Determine the [x, y] coordinate at the center of the cell enclosing the given text.  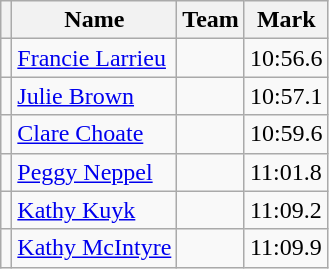
Julie Brown [94, 96]
Peggy Neppel [94, 172]
11:01.8 [286, 172]
10:57.1 [286, 96]
Kathy Kuyk [94, 210]
Team [211, 20]
Name [94, 20]
Kathy McIntyre [94, 248]
11:09.9 [286, 248]
Francie Larrieu [94, 58]
Clare Choate [94, 134]
11:09.2 [286, 210]
10:56.6 [286, 58]
Mark [286, 20]
10:59.6 [286, 134]
